For the text-containing cell, return its midpoint in (x, y) coordinate format. 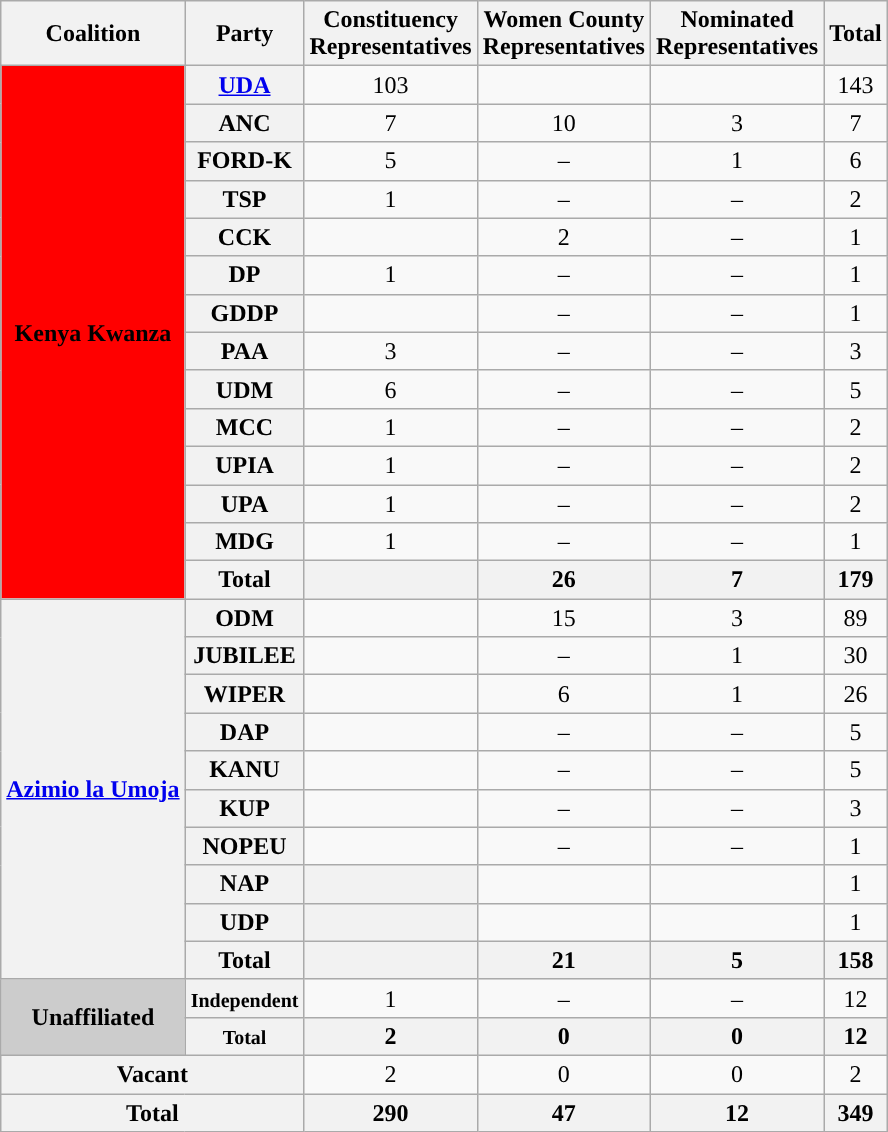
NOPEU (244, 846)
Party (244, 34)
290 (390, 1113)
ODM (244, 618)
NAP (244, 884)
WIPER (244, 694)
30 (856, 656)
ANC (244, 123)
21 (564, 960)
FORD-K (244, 161)
103 (390, 85)
179 (856, 580)
PAA (244, 351)
10 (564, 123)
KANU (244, 770)
UDM (244, 389)
89 (856, 618)
DAP (244, 732)
Coalition (93, 34)
CCK (244, 237)
158 (856, 960)
DP (244, 275)
UDA (244, 85)
349 (856, 1113)
UPA (244, 503)
UPIA (244, 465)
Vacant (152, 1074)
15 (564, 618)
KUP (244, 808)
Women CountyRepresentatives (564, 34)
Unaffiliated (93, 1017)
ConstituencyRepresentatives (390, 34)
47 (564, 1113)
MDG (244, 542)
JUBILEE (244, 656)
UDP (244, 922)
GDDP (244, 313)
TSP (244, 199)
NominatedRepresentatives (736, 34)
143 (856, 85)
Independent (244, 998)
Azimio la Umoja (93, 790)
MCC (244, 427)
Kenya Kwanza (93, 332)
